Find where the given text appears and provide that cell's center as (x, y) coordinate. 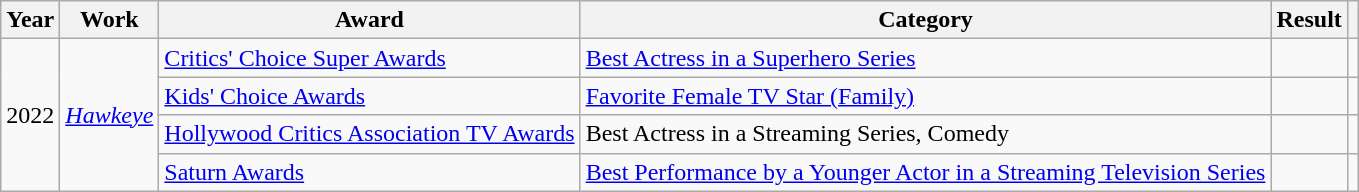
Year (30, 20)
Favorite Female TV Star (Family) (926, 96)
Critics' Choice Super Awards (370, 58)
Result (1309, 20)
Work (110, 20)
Saturn Awards (370, 172)
Best Performance by a Younger Actor in a Streaming Television Series (926, 172)
Award (370, 20)
Best Actress in a Superhero Series (926, 58)
Category (926, 20)
Hollywood Critics Association TV Awards (370, 134)
Hawkeye (110, 115)
Kids' Choice Awards (370, 96)
2022 (30, 115)
Best Actress in a Streaming Series, Comedy (926, 134)
